Determine the [X, Y] coordinate at the center of the cell enclosing the given text.  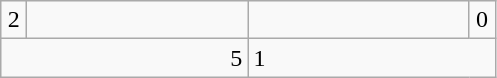
2 [14, 20]
5 [124, 58]
1 [372, 58]
0 [482, 20]
